Locate the cell with the specified text and output its [X, Y] center coordinate. 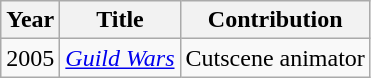
Year [30, 20]
Guild Wars [120, 58]
2005 [30, 58]
Title [120, 20]
Cutscene animator [275, 58]
Contribution [275, 20]
